Search for the cell housing the specified text and yield its (x, y) center coordinate. 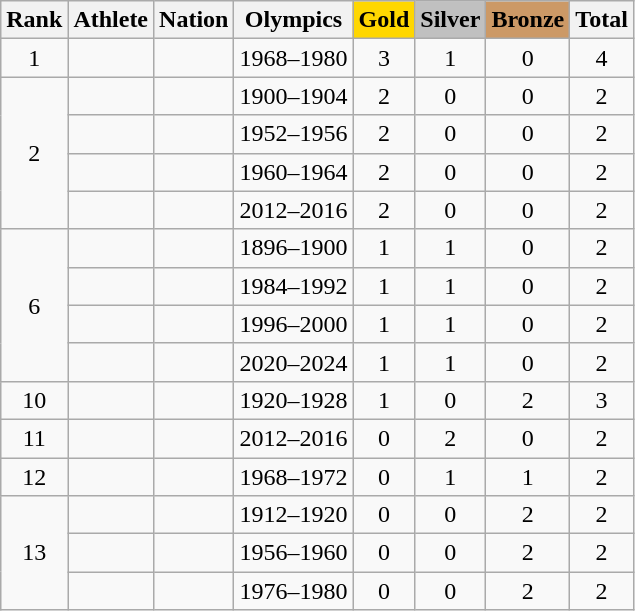
1984–1992 (294, 286)
1960–1964 (294, 172)
Olympics (294, 20)
Athlete (111, 20)
1968–1980 (294, 58)
4 (602, 58)
Nation (194, 20)
2020–2024 (294, 362)
Rank (34, 20)
Gold (384, 20)
13 (34, 553)
1976–1980 (294, 591)
1900–1904 (294, 96)
10 (34, 400)
Total (602, 20)
1968–1972 (294, 477)
1996–2000 (294, 324)
1896–1900 (294, 248)
1912–1920 (294, 515)
Bronze (528, 20)
Silver (450, 20)
1956–1960 (294, 553)
1952–1956 (294, 134)
1920–1928 (294, 400)
11 (34, 438)
12 (34, 477)
6 (34, 305)
